Pinpoint the cell where the given text exists, returning its (x, y) midpoint coordinate. 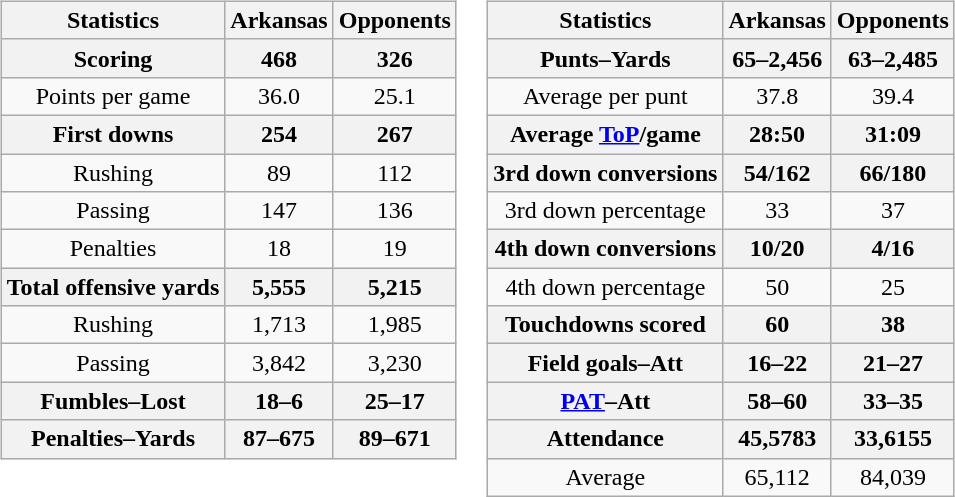
468 (279, 58)
66/180 (892, 173)
Points per game (113, 96)
84,039 (892, 477)
33 (777, 211)
45,5783 (777, 439)
326 (394, 58)
3,230 (394, 363)
112 (394, 173)
33–35 (892, 401)
25–17 (394, 401)
Average (606, 477)
19 (394, 249)
18–6 (279, 401)
Penalties (113, 249)
Penalties–Yards (113, 439)
3,842 (279, 363)
254 (279, 134)
54/162 (777, 173)
28:50 (777, 134)
Field goals–Att (606, 363)
First downs (113, 134)
10/20 (777, 249)
39.4 (892, 96)
3rd down conversions (606, 173)
PAT–Att (606, 401)
1,713 (279, 325)
38 (892, 325)
89–671 (394, 439)
Total offensive yards (113, 287)
147 (279, 211)
60 (777, 325)
21–27 (892, 363)
5,555 (279, 287)
1,985 (394, 325)
89 (279, 173)
31:09 (892, 134)
4th down conversions (606, 249)
87–675 (279, 439)
5,215 (394, 287)
4th down percentage (606, 287)
37 (892, 211)
25 (892, 287)
4/16 (892, 249)
16–22 (777, 363)
63–2,485 (892, 58)
3rd down percentage (606, 211)
33,6155 (892, 439)
267 (394, 134)
65,112 (777, 477)
50 (777, 287)
65–2,456 (777, 58)
Attendance (606, 439)
136 (394, 211)
Average per punt (606, 96)
18 (279, 249)
Punts–Yards (606, 58)
36.0 (279, 96)
58–60 (777, 401)
Fumbles–Lost (113, 401)
25.1 (394, 96)
Average ToP/game (606, 134)
Scoring (113, 58)
37.8 (777, 96)
Touchdowns scored (606, 325)
